Identify which cell holds the provided text, then report its [X, Y] central coordinate. 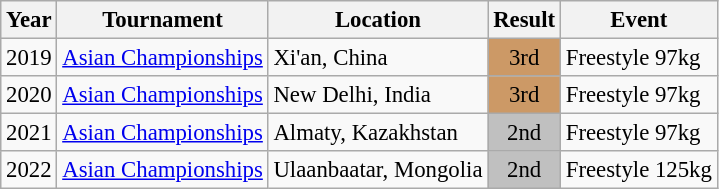
Year [29, 20]
2019 [29, 58]
Ulaanbaatar, Mongolia [378, 170]
Almaty, Kazakhstan [378, 133]
Result [524, 20]
2022 [29, 170]
Xi'an, China [378, 58]
New Delhi, India [378, 95]
Location [378, 20]
2021 [29, 133]
2020 [29, 95]
Tournament [162, 20]
Freestyle 125kg [638, 170]
Event [638, 20]
